Return [X, Y] of the center of cell containing provided text 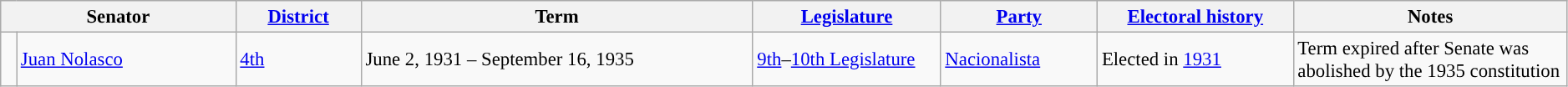
Term [556, 17]
Elected in 1931 [1195, 60]
Senator [119, 17]
District [298, 17]
Notes [1430, 17]
Juan Nolasco [127, 60]
4th [298, 60]
Term expired after Senate was abolished by the 1935 constitution [1430, 60]
Party [1019, 17]
Electoral history [1195, 17]
Nacionalista [1019, 60]
9th–10th Legislature [847, 60]
June 2, 1931 – September 16, 1935 [556, 60]
Legislature [847, 17]
